Return (X, Y) of the center of cell containing provided text 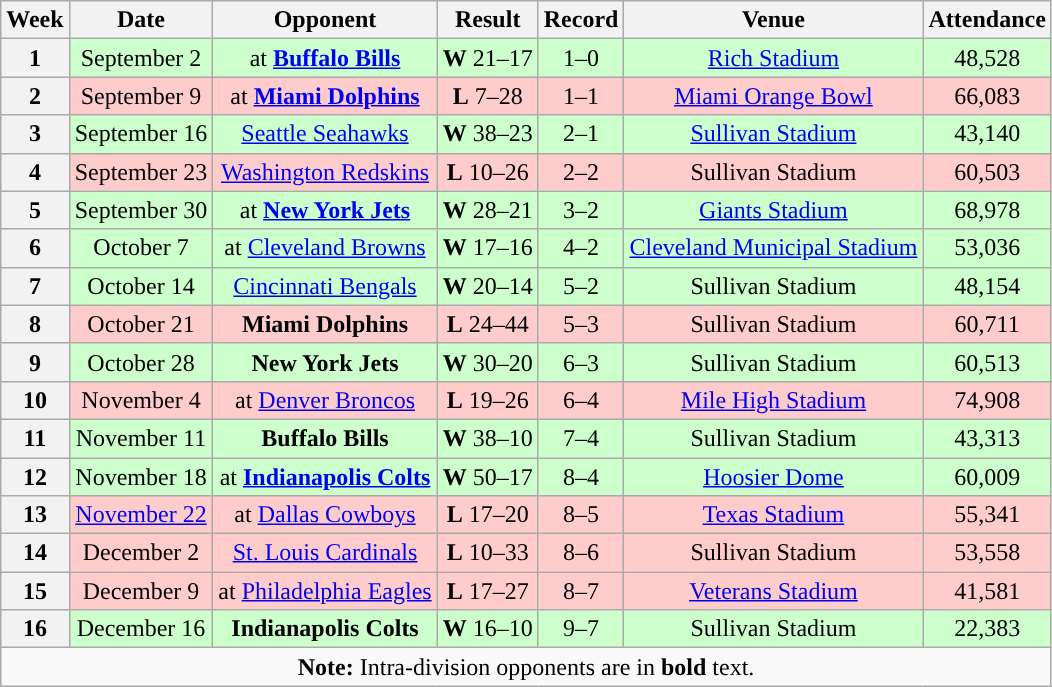
Note: Intra-division opponents are in bold text. (526, 667)
6 (35, 248)
W 38–10 (488, 438)
7 (35, 286)
60,711 (987, 324)
November 22 (141, 515)
November 4 (141, 400)
8–7 (581, 591)
10 (35, 400)
Opponent (325, 20)
43,140 (987, 134)
8–4 (581, 477)
1 (35, 58)
4 (35, 172)
November 18 (141, 477)
September 30 (141, 210)
4–2 (581, 248)
74,908 (987, 400)
September 2 (141, 58)
60,009 (987, 477)
3 (35, 134)
43,313 (987, 438)
53,036 (987, 248)
Venue (774, 20)
6–4 (581, 400)
9–7 (581, 629)
55,341 (987, 515)
at Denver Broncos (325, 400)
at Indianapolis Colts (325, 477)
7–4 (581, 438)
Mile High Stadium (774, 400)
Texas Stadium (774, 515)
68,978 (987, 210)
41,581 (987, 591)
at Dallas Cowboys (325, 515)
L 17–27 (488, 591)
W 17–16 (488, 248)
48,528 (987, 58)
December 16 (141, 629)
L 7–28 (488, 96)
66,083 (987, 96)
5 (35, 210)
2–1 (581, 134)
at Buffalo Bills (325, 58)
October 7 (141, 248)
Miami Orange Bowl (774, 96)
W 28–21 (488, 210)
60,503 (987, 172)
60,513 (987, 362)
Hoosier Dome (774, 477)
September 23 (141, 172)
L 10–33 (488, 553)
48,154 (987, 286)
October 21 (141, 324)
11 (35, 438)
St. Louis Cardinals (325, 553)
L 24–44 (488, 324)
1–1 (581, 96)
October 28 (141, 362)
Seattle Seahawks (325, 134)
12 (35, 477)
3–2 (581, 210)
December 9 (141, 591)
Week (35, 20)
Attendance (987, 20)
September 16 (141, 134)
Rich Stadium (774, 58)
1–0 (581, 58)
2 (35, 96)
October 14 (141, 286)
November 11 (141, 438)
5–3 (581, 324)
5–2 (581, 286)
W 16–10 (488, 629)
W 21–17 (488, 58)
Washington Redskins (325, 172)
Cincinnati Bengals (325, 286)
9 (35, 362)
W 20–14 (488, 286)
Veterans Stadium (774, 591)
at New York Jets (325, 210)
6–3 (581, 362)
8 (35, 324)
L 19–26 (488, 400)
December 2 (141, 553)
53,558 (987, 553)
at Miami Dolphins (325, 96)
L 10–26 (488, 172)
W 38–23 (488, 134)
Buffalo Bills (325, 438)
New York Jets (325, 362)
15 (35, 591)
22,383 (987, 629)
Date (141, 20)
at Cleveland Browns (325, 248)
Miami Dolphins (325, 324)
W 50–17 (488, 477)
L 17–20 (488, 515)
Record (581, 20)
Cleveland Municipal Stadium (774, 248)
W 30–20 (488, 362)
at Philadelphia Eagles (325, 591)
16 (35, 629)
September 9 (141, 96)
2–2 (581, 172)
8–6 (581, 553)
Giants Stadium (774, 210)
Result (488, 20)
13 (35, 515)
14 (35, 553)
8–5 (581, 515)
Indianapolis Colts (325, 629)
